Find where the given text appears and provide that cell's center as [x, y] coordinate. 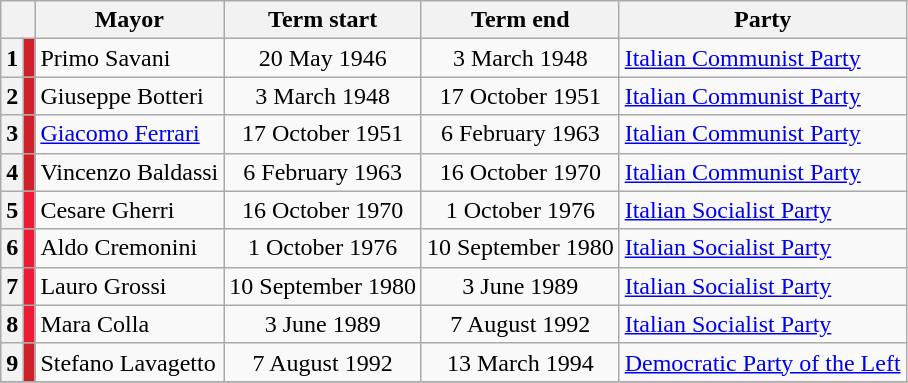
Mara Colla [130, 324]
Term start [323, 20]
Stefano Lavagetto [130, 362]
Term end [520, 20]
Mayor [130, 20]
Giuseppe Botteri [130, 96]
8 [12, 324]
4 [12, 172]
Cesare Gherri [130, 210]
Party [762, 20]
Aldo Cremonini [130, 248]
13 March 1994 [520, 362]
6 [12, 248]
1 [12, 58]
2 [12, 96]
Giacomo Ferrari [130, 134]
7 [12, 286]
Lauro Grossi [130, 286]
20 May 1946 [323, 58]
3 [12, 134]
9 [12, 362]
Vincenzo Baldassi [130, 172]
Democratic Party of the Left [762, 362]
5 [12, 210]
Primo Savani [130, 58]
